Determine the (x, y) coordinate at the center of the cell enclosing the given text.  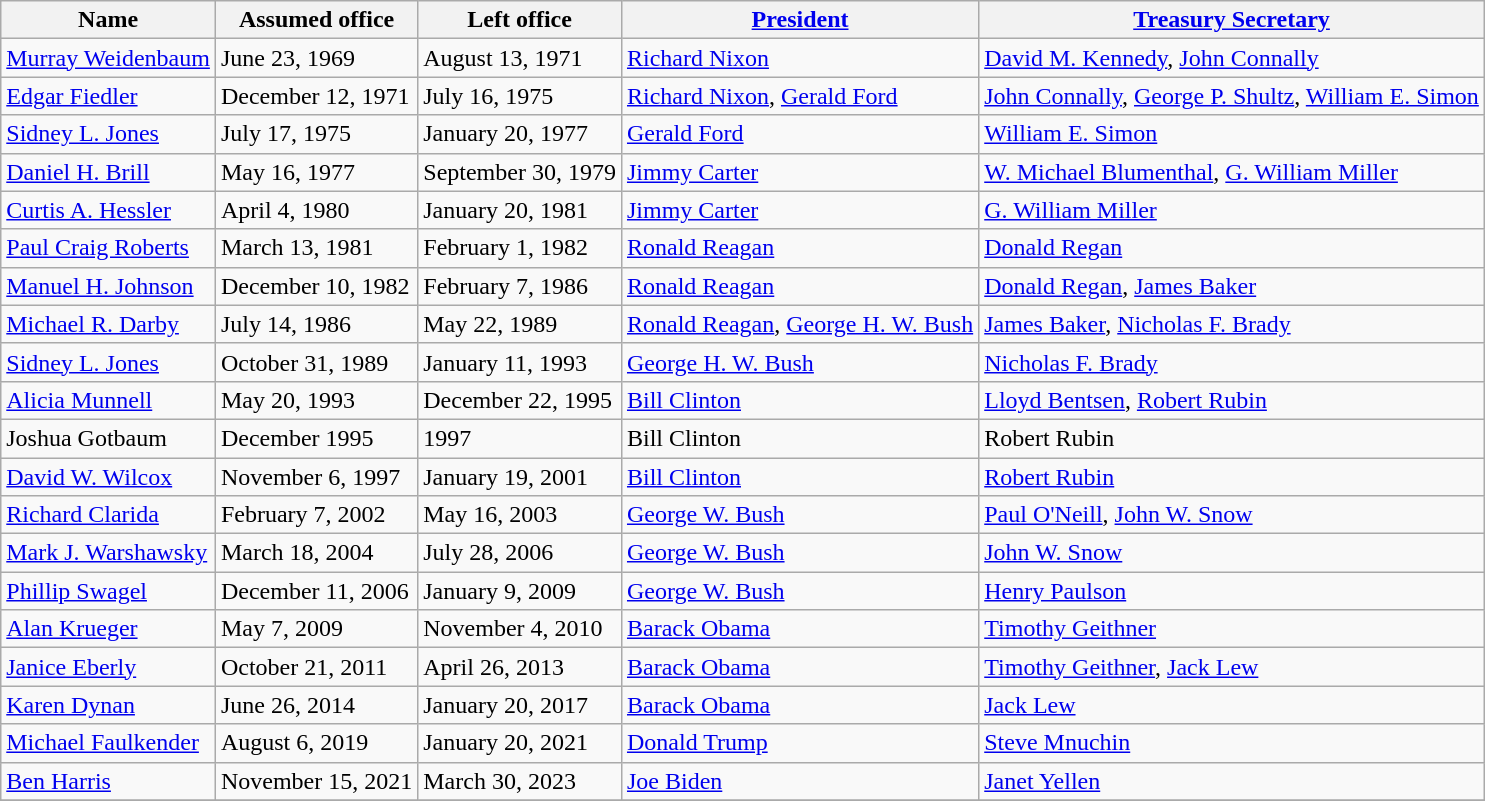
Assumed office (316, 20)
Nicholas F. Brady (1232, 362)
W. Michael Blumenthal, G. William Miller (1232, 172)
1997 (520, 438)
Timothy Geithner, Jack Lew (1232, 667)
May 20, 1993 (316, 400)
Richard Nixon (800, 58)
January 11, 1993 (520, 362)
William E. Simon (1232, 134)
Phillip Swagel (108, 591)
April 26, 2013 (520, 667)
David M. Kennedy, John Connally (1232, 58)
Joe Biden (800, 781)
John Connally, George P. Shultz, William E. Simon (1232, 96)
July 28, 2006 (520, 553)
July 16, 1975 (520, 96)
Curtis A. Hessler (108, 210)
January 20, 1981 (520, 210)
Donald Trump (800, 743)
Janet Yellen (1232, 781)
Michael R. Darby (108, 324)
Karen Dynan (108, 705)
December 1995 (316, 438)
Richard Clarida (108, 515)
Steve Mnuchin (1232, 743)
President (800, 20)
Joshua Gotbaum (108, 438)
November 6, 1997 (316, 477)
May 16, 2003 (520, 515)
Timothy Geithner (1232, 629)
May 16, 1977 (316, 172)
November 4, 2010 (520, 629)
January 20, 1977 (520, 134)
G. William Miller (1232, 210)
February 1, 1982 (520, 248)
June 23, 1969 (316, 58)
May 22, 1989 (520, 324)
Donald Regan, James Baker (1232, 286)
Ronald Reagan, George H. W. Bush (800, 324)
January 19, 2001 (520, 477)
Janice Eberly (108, 667)
Michael Faulkender (108, 743)
George H. W. Bush (800, 362)
Mark J. Warshawsky (108, 553)
Ben Harris (108, 781)
Name (108, 20)
March 30, 2023 (520, 781)
Murray Weidenbaum (108, 58)
October 31, 1989 (316, 362)
James Baker, Nicholas F. Brady (1232, 324)
July 14, 1986 (316, 324)
January 20, 2017 (520, 705)
March 13, 1981 (316, 248)
Richard Nixon, Gerald Ford (800, 96)
Jack Lew (1232, 705)
December 11, 2006 (316, 591)
February 7, 1986 (520, 286)
December 22, 1995 (520, 400)
March 18, 2004 (316, 553)
January 9, 2009 (520, 591)
December 12, 1971 (316, 96)
Left office (520, 20)
November 15, 2021 (316, 781)
Henry Paulson (1232, 591)
July 17, 1975 (316, 134)
Daniel H. Brill (108, 172)
October 21, 2011 (316, 667)
August 13, 1971 (520, 58)
Lloyd Bentsen, Robert Rubin (1232, 400)
June 26, 2014 (316, 705)
Gerald Ford (800, 134)
Donald Regan (1232, 248)
December 10, 1982 (316, 286)
January 20, 2021 (520, 743)
February 7, 2002 (316, 515)
Paul O'Neill, John W. Snow (1232, 515)
April 4, 1980 (316, 210)
Edgar Fiedler (108, 96)
Alan Krueger (108, 629)
John W. Snow (1232, 553)
August 6, 2019 (316, 743)
Alicia Munnell (108, 400)
September 30, 1979 (520, 172)
Manuel H. Johnson (108, 286)
Treasury Secretary (1232, 20)
May 7, 2009 (316, 629)
Paul Craig Roberts (108, 248)
David W. Wilcox (108, 477)
